Return (x, y) of the center of cell containing provided text 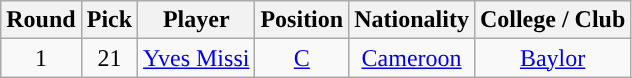
C (302, 58)
Player (196, 20)
Baylor (552, 58)
Pick (109, 20)
Round (41, 20)
21 (109, 58)
College / Club (552, 20)
Yves Missi (196, 58)
Nationality (412, 20)
1 (41, 58)
Position (302, 20)
Cameroon (412, 58)
